From the cell containing the given text, extract its center point as (x, y) coordinate. 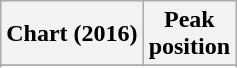
Chart (2016) (72, 34)
Peak position (189, 34)
